Search for the cell housing the specified text and yield its [x, y] center coordinate. 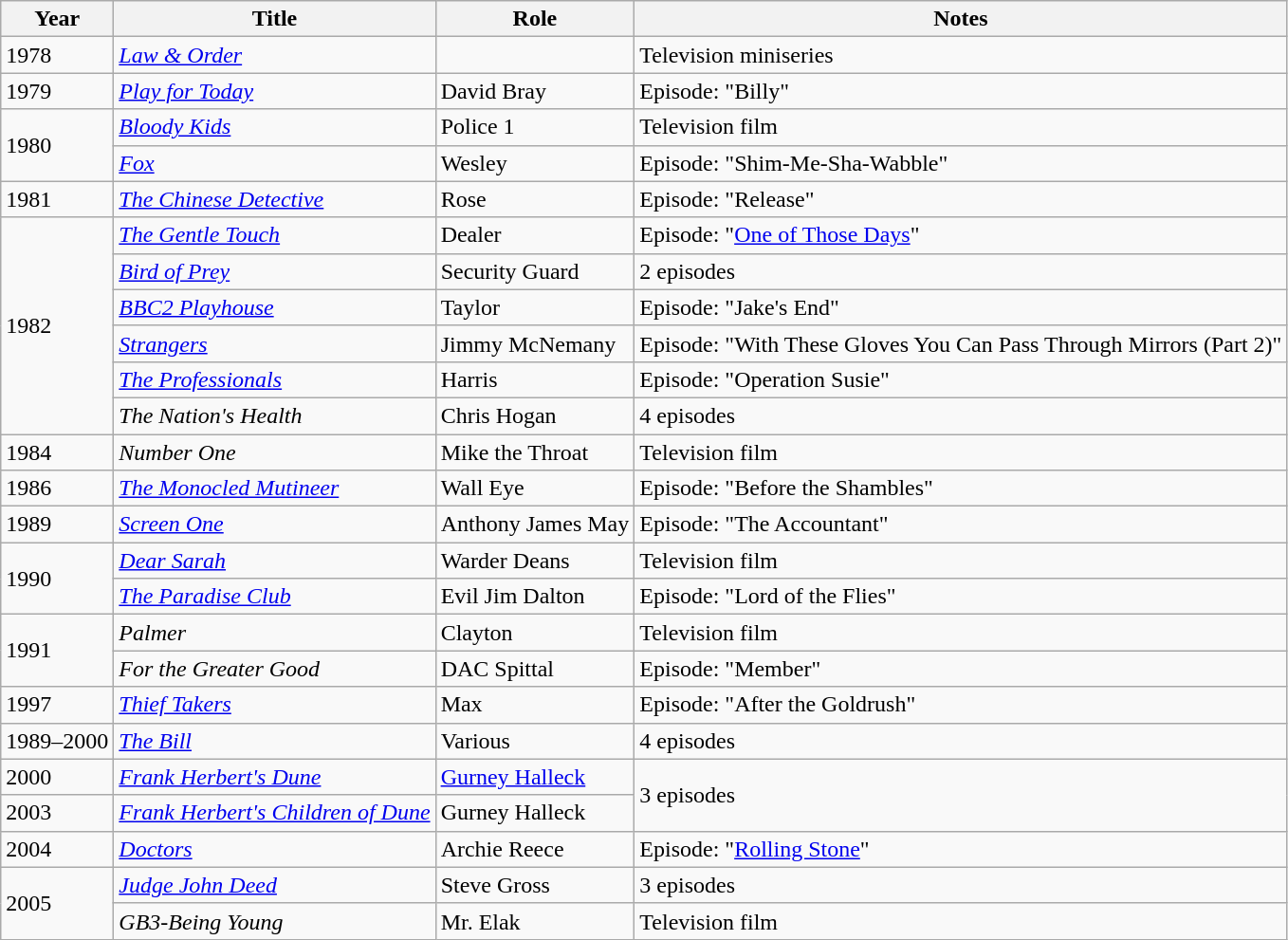
Play for Today [275, 91]
1986 [57, 488]
1978 [57, 55]
Episode: "Shim-Me-Sha-Wabble" [961, 163]
Thief Takers [275, 705]
Various [535, 741]
Bird of Prey [275, 271]
Wesley [535, 163]
Law & Order [275, 55]
Dear Sarah [275, 561]
The Professionals [275, 379]
The Paradise Club [275, 597]
2005 [57, 903]
Strangers [275, 343]
The Bill [275, 741]
DAC Spittal [535, 669]
The Gentle Touch [275, 235]
Frank Herbert's Children of Dune [275, 813]
Notes [961, 19]
1982 [57, 325]
2 episodes [961, 271]
For the Greater Good [275, 669]
Security Guard [535, 271]
1980 [57, 145]
Taylor [535, 307]
Episode: "Member" [961, 669]
Episode: "Operation Susie" [961, 379]
Evil Jim Dalton [535, 597]
The Nation's Health [275, 415]
Episode: "Jake's End" [961, 307]
Palmer [275, 633]
2003 [57, 813]
Warder Deans [535, 561]
1989–2000 [57, 741]
Chris Hogan [535, 415]
Television miniseries [961, 55]
Archie Reece [535, 849]
BBC2 Playhouse [275, 307]
Episode: "Before the Shambles" [961, 488]
Title [275, 19]
Rose [535, 199]
1990 [57, 579]
Episode: "Release" [961, 199]
Number One [275, 452]
Fox [275, 163]
Max [535, 705]
1991 [57, 651]
Steve Gross [535, 885]
Episode: "One of Those Days" [961, 235]
Mike the Throat [535, 452]
David Bray [535, 91]
Screen One [275, 525]
1981 [57, 199]
Anthony James May [535, 525]
Clayton [535, 633]
GB3-Being Young [275, 921]
1989 [57, 525]
Police 1 [535, 127]
Episode: "Lord of the Flies" [961, 597]
Jimmy McNemany [535, 343]
1979 [57, 91]
Doctors [275, 849]
Frank Herbert's Dune [275, 777]
2000 [57, 777]
1984 [57, 452]
Episode: "Billy" [961, 91]
Episode: "After the Goldrush" [961, 705]
Episode: "The Accountant" [961, 525]
Dealer [535, 235]
Wall Eye [535, 488]
Year [57, 19]
The Monocled Mutineer [275, 488]
Bloody Kids [275, 127]
Harris [535, 379]
Mr. Elak [535, 921]
Judge John Deed [275, 885]
Role [535, 19]
1997 [57, 705]
Episode: "Rolling Stone" [961, 849]
The Chinese Detective [275, 199]
2004 [57, 849]
Episode: "With These Gloves You Can Pass Through Mirrors (Part 2)" [961, 343]
